Search for the cell housing the specified text and yield its [x, y] center coordinate. 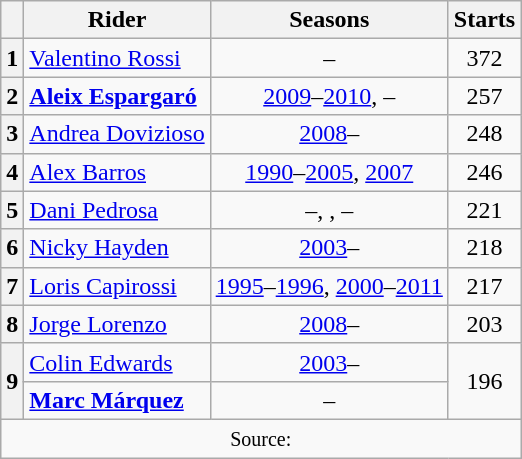
Dani Pedrosa [117, 210]
5 [12, 210]
Source: [261, 438]
1 [12, 58]
4 [12, 172]
Marc Márquez [117, 400]
Valentino Rossi [117, 58]
Colin Edwards [117, 362]
246 [484, 172]
1995–1996, 2000–2011 [329, 286]
221 [484, 210]
Rider [117, 20]
257 [484, 96]
203 [484, 324]
Andrea Dovizioso [117, 134]
2 [12, 96]
Aleix Espargaró [117, 96]
3 [12, 134]
Nicky Hayden [117, 248]
217 [484, 286]
8 [12, 324]
218 [484, 248]
248 [484, 134]
Seasons [329, 20]
Starts [484, 20]
–, , – [329, 210]
9 [12, 381]
Loris Capirossi [117, 286]
6 [12, 248]
372 [484, 58]
Alex Barros [117, 172]
Jorge Lorenzo [117, 324]
7 [12, 286]
2009–2010, – [329, 96]
1990–2005, 2007 [329, 172]
196 [484, 381]
